Search for the cell housing the specified text and yield its (x, y) center coordinate. 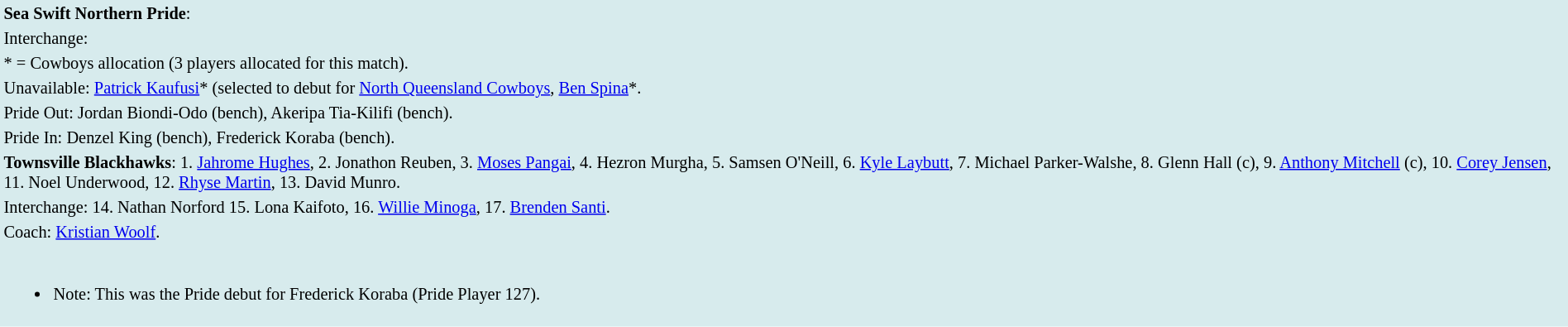
Pride In: Denzel King (bench), Frederick Koraba (bench). (784, 137)
Interchange: 14. Nathan Norford 15. Lona Kaifoto, 16. Willie Minoga, 17. Brenden Santi. (784, 207)
* = Cowboys allocation (3 players allocated for this match). (784, 63)
Sea Swift Northern Pride: (784, 13)
Unavailable: Patrick Kaufusi* (selected to debut for North Queensland Cowboys, Ben Spina*. (784, 88)
Note: This was the Pride debut for Frederick Koraba (Pride Player 127). (784, 284)
Interchange: (784, 38)
Coach: Kristian Woolf. (784, 232)
Pride Out: Jordan Biondi-Odo (bench), Akeripa Tia-Kilifi (bench). (784, 113)
